For the text-containing cell, return its midpoint in (X, Y) coordinate format. 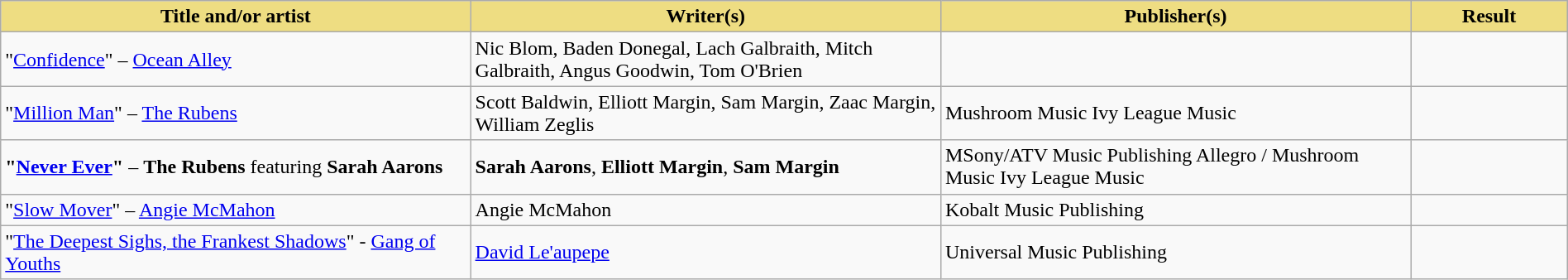
Mushroom Music Ivy League Music (1175, 113)
Nic Blom, Baden Donegal, Lach Galbraith, Mitch Galbraith, Angus Goodwin, Tom O'Brien (705, 60)
"Slow Mover" – Angie McMahon (236, 210)
Title and/or artist (236, 17)
Scott Baldwin, Elliott Margin, Sam Margin, Zaac Margin, William Zeglis (705, 113)
Sarah Aarons, Elliott Margin, Sam Margin (705, 167)
"The Deepest Sighs, the Frankest Shadows" - Gang of Youths (236, 252)
"Confidence" – Ocean Alley (236, 60)
David Le'aupepe (705, 252)
"Million Man" – The Rubens (236, 113)
MSony/ATV Music Publishing Allegro / Mushroom Music Ivy League Music (1175, 167)
"Never Ever" – The Rubens featuring Sarah Aarons (236, 167)
Kobalt Music Publishing (1175, 210)
Angie McMahon (705, 210)
Writer(s) (705, 17)
Universal Music Publishing (1175, 252)
Publisher(s) (1175, 17)
Result (1489, 17)
